Pinpoint the cell where the given text exists, returning its (x, y) midpoint coordinate. 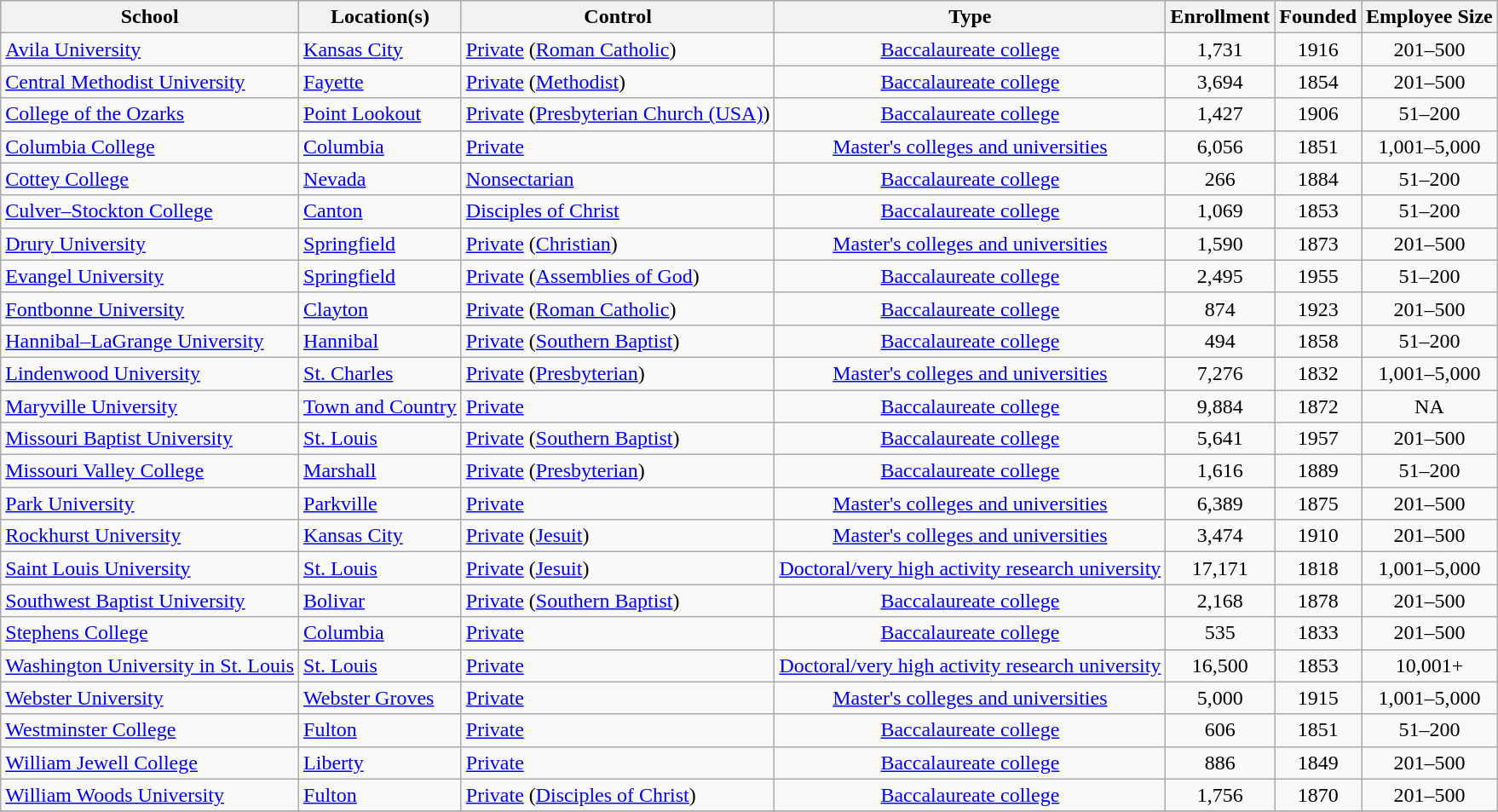
Washington University in St. Louis (150, 665)
9,884 (1220, 406)
1906 (1318, 114)
Fayette (380, 82)
Park University (150, 504)
1875 (1318, 504)
Nevada (380, 179)
1833 (1318, 633)
1818 (1318, 568)
1955 (1318, 276)
606 (1220, 730)
Missouri Baptist University (150, 439)
1878 (1318, 601)
Founded (1318, 17)
Point Lookout (380, 114)
3,694 (1220, 82)
Columbia College (150, 147)
Avila University (150, 49)
Enrollment (1220, 17)
1870 (1318, 795)
Disciples of Christ (618, 211)
7,276 (1220, 373)
2,495 (1220, 276)
1889 (1318, 471)
Private (Christian) (618, 244)
Evangel University (150, 276)
1,731 (1220, 49)
Rockhurst University (150, 536)
1,590 (1220, 244)
874 (1220, 308)
St. Charles (380, 373)
1858 (1318, 341)
1923 (1318, 308)
Type (970, 17)
Canton (380, 211)
1854 (1318, 82)
266 (1220, 179)
535 (1220, 633)
10,001+ (1430, 665)
Hannibal–LaGrange University (150, 341)
Private (Assemblies of God) (618, 276)
Liberty (380, 763)
17,171 (1220, 568)
Webster Groves (380, 698)
1915 (1318, 698)
Clayton (380, 308)
Private (Disciples of Christ) (618, 795)
5,641 (1220, 439)
Employee Size (1430, 17)
886 (1220, 763)
Lindenwood University (150, 373)
William Jewell College (150, 763)
1,069 (1220, 211)
16,500 (1220, 665)
NA (1430, 406)
Marshall (380, 471)
Town and Country (380, 406)
1873 (1318, 244)
1849 (1318, 763)
Location(s) (380, 17)
Private (Presbyterian Church (USA)) (618, 114)
3,474 (1220, 536)
Stephens College (150, 633)
Control (618, 17)
Westminster College (150, 730)
6,056 (1220, 147)
1884 (1318, 179)
2,168 (1220, 601)
Bolivar (380, 601)
1916 (1318, 49)
Culver–Stockton College (150, 211)
494 (1220, 341)
William Woods University (150, 795)
Missouri Valley College (150, 471)
6,389 (1220, 504)
1,427 (1220, 114)
Parkville (380, 504)
Nonsectarian (618, 179)
5,000 (1220, 698)
1,616 (1220, 471)
Fontbonne University (150, 308)
1,756 (1220, 795)
1910 (1318, 536)
Southwest Baptist University (150, 601)
School (150, 17)
Drury University (150, 244)
College of the Ozarks (150, 114)
Hannibal (380, 341)
1957 (1318, 439)
Central Methodist University (150, 82)
1832 (1318, 373)
Webster University (150, 698)
Cottey College (150, 179)
1872 (1318, 406)
Maryville University (150, 406)
Private (Methodist) (618, 82)
Saint Louis University (150, 568)
